Return [X, Y] of the center of cell containing provided text 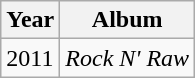
2011 [30, 58]
Year [30, 20]
Album [128, 20]
Rock N' Raw [128, 58]
